For the text-containing cell, return its midpoint in [x, y] coordinate format. 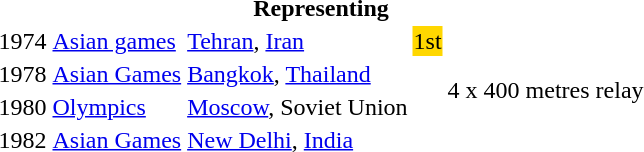
Tehran, Iran [298, 41]
Olympics [117, 107]
Asian Games [117, 74]
1st [428, 41]
Bangkok, Thailand [298, 74]
Asian games [117, 41]
Moscow, Soviet Union [298, 107]
